Return [x, y] of the center of cell containing provided text 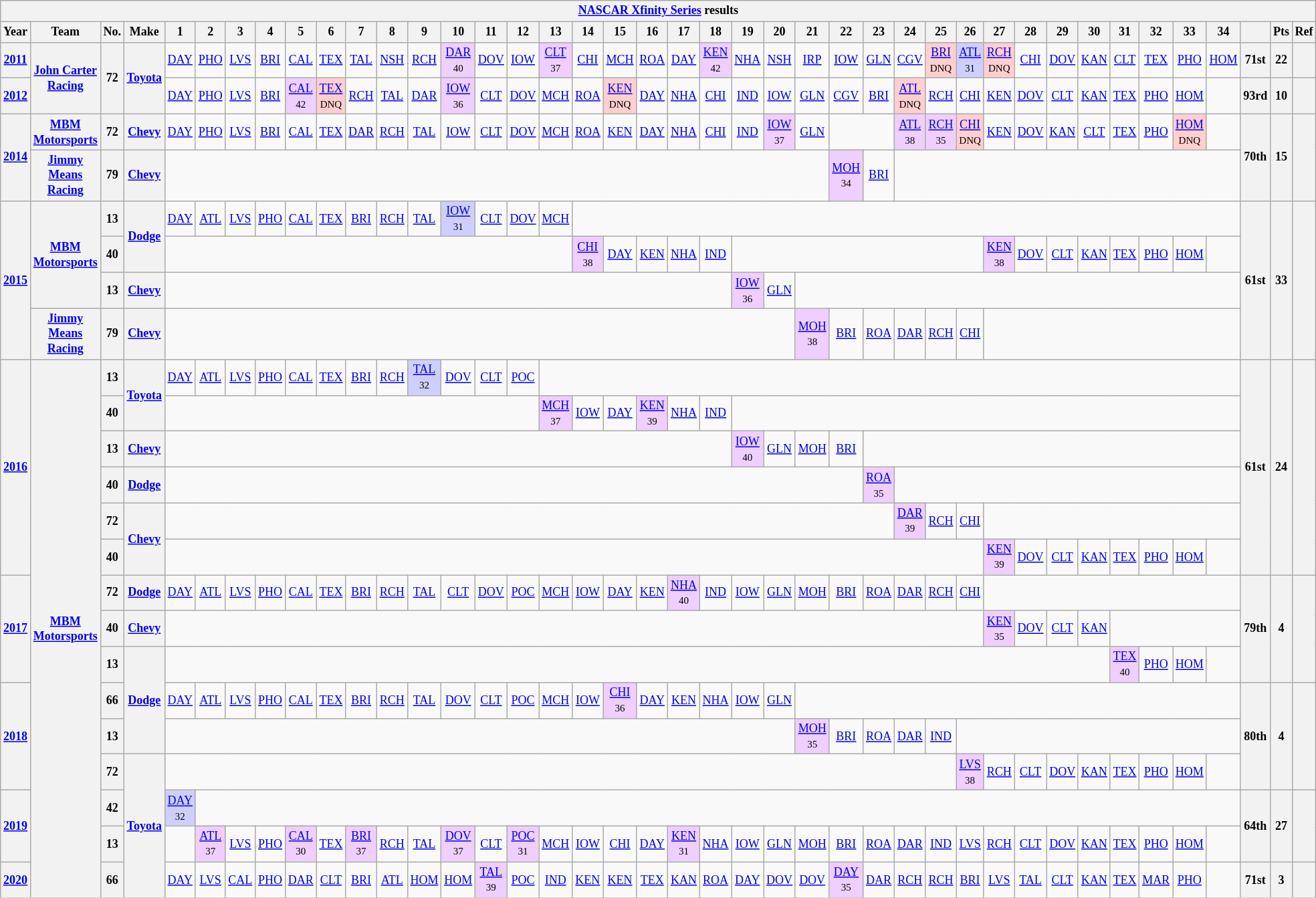
NHA40 [684, 593]
18 [716, 32]
CHIDNQ [970, 132]
8 [392, 32]
DAY35 [847, 880]
IOW31 [459, 219]
32 [1156, 32]
CAL30 [301, 844]
2018 [16, 737]
12 [523, 32]
ATL31 [970, 60]
KEN42 [716, 60]
Pts [1281, 32]
TEX40 [1125, 665]
30 [1094, 32]
POC31 [523, 844]
7 [361, 32]
16 [653, 32]
17 [684, 32]
19 [748, 32]
TAL32 [424, 377]
DAY32 [180, 808]
ATL38 [909, 132]
MOH38 [812, 334]
BRIDNQ [941, 60]
42 [112, 808]
Team [66, 32]
KEN31 [684, 844]
KEN35 [999, 629]
25 [941, 32]
CLT37 [556, 60]
Ref [1304, 32]
14 [588, 32]
IRP [812, 60]
34 [1224, 32]
CHI36 [620, 701]
93rd [1256, 96]
MAR [1156, 880]
CHI38 [588, 255]
MOH35 [812, 736]
KENDNQ [620, 96]
28 [1030, 32]
IOW40 [748, 449]
2012 [16, 96]
HOMDNQ [1190, 132]
70th [1256, 157]
31 [1125, 32]
TEXDNQ [331, 96]
ATL37 [210, 844]
BRI37 [361, 844]
80th [1256, 737]
2017 [16, 629]
2019 [16, 826]
2016 [16, 467]
DAR40 [459, 60]
No. [112, 32]
DAR39 [909, 521]
MOH34 [847, 175]
DOV37 [459, 844]
2015 [16, 279]
2014 [16, 157]
Make [144, 32]
2 [210, 32]
RCH35 [941, 132]
23 [879, 32]
LVS38 [970, 772]
John Carter Racing [66, 78]
26 [970, 32]
2011 [16, 60]
IOW37 [780, 132]
20 [780, 32]
KEN38 [999, 255]
11 [491, 32]
79th [1256, 629]
21 [812, 32]
MCH37 [556, 413]
6 [331, 32]
ATLDNQ [909, 96]
29 [1063, 32]
CAL42 [301, 96]
64th [1256, 826]
5 [301, 32]
9 [424, 32]
2020 [16, 880]
RCHDNQ [999, 60]
NASCAR Xfinity Series results [658, 11]
1 [180, 32]
Year [16, 32]
ROA35 [879, 485]
TAL39 [491, 880]
